Determine the (x, y) coordinate at the center of the cell enclosing the given text.  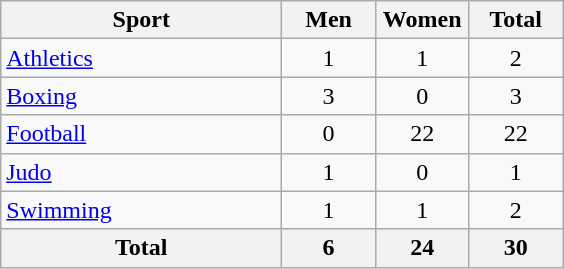
24 (422, 248)
6 (329, 248)
Women (422, 20)
Sport (142, 20)
30 (516, 248)
Boxing (142, 96)
Judo (142, 172)
Swimming (142, 210)
Athletics (142, 58)
Football (142, 134)
Men (329, 20)
